For the text-containing cell, return its midpoint in [X, Y] coordinate format. 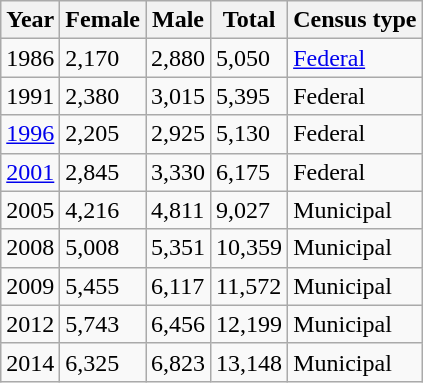
3,015 [178, 96]
2,170 [103, 58]
5,130 [250, 134]
2,205 [103, 134]
2012 [30, 324]
5,743 [103, 324]
Census type [355, 20]
6,117 [178, 286]
6,823 [178, 362]
2014 [30, 362]
9,027 [250, 210]
13,148 [250, 362]
2,845 [103, 172]
Total [250, 20]
5,050 [250, 58]
1991 [30, 96]
10,359 [250, 248]
5,008 [103, 248]
1996 [30, 134]
2,880 [178, 58]
2005 [30, 210]
2008 [30, 248]
4,811 [178, 210]
Female [103, 20]
5,351 [178, 248]
1986 [30, 58]
6,175 [250, 172]
11,572 [250, 286]
2,380 [103, 96]
5,455 [103, 286]
Year [30, 20]
2009 [30, 286]
4,216 [103, 210]
12,199 [250, 324]
3,330 [178, 172]
6,325 [103, 362]
2001 [30, 172]
2,925 [178, 134]
6,456 [178, 324]
Male [178, 20]
5,395 [250, 96]
